Pinpoint the cell where the given text exists, returning its (x, y) midpoint coordinate. 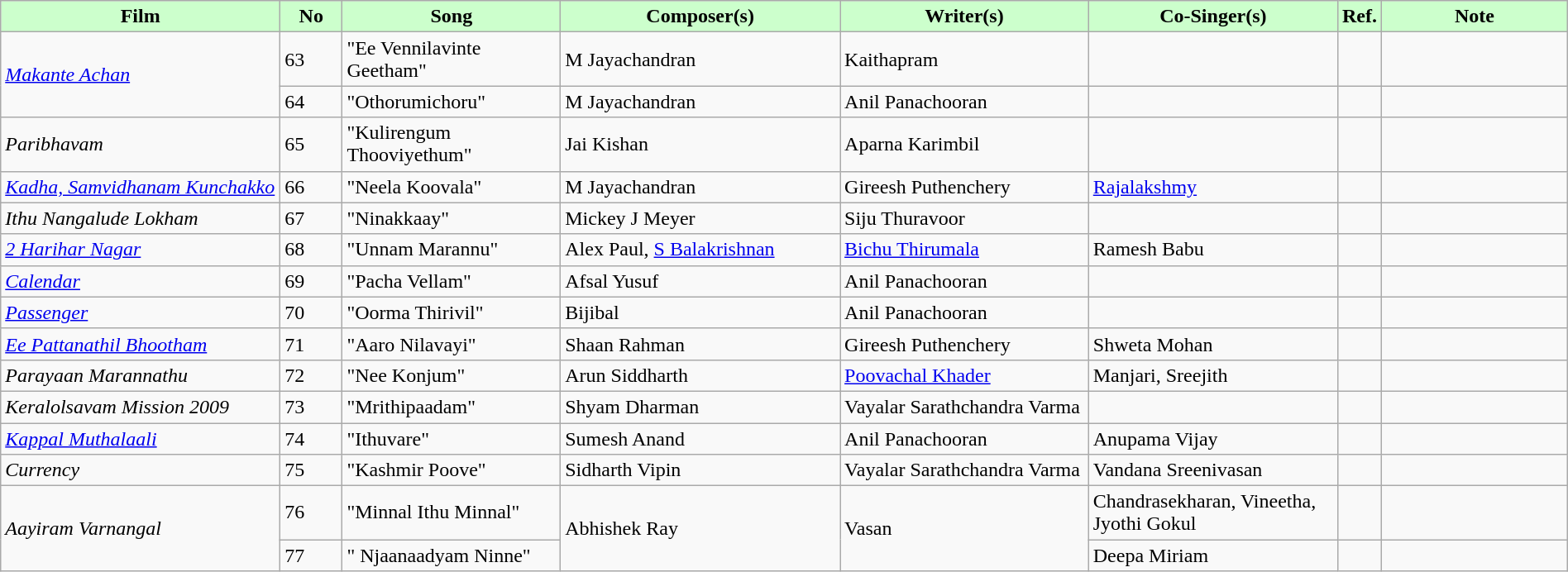
Kadha, Samvidhanam Kunchakko (141, 187)
Kappal Muthalaali (141, 439)
76 (311, 512)
Aparna Karimbil (964, 144)
Sumesh Anand (700, 439)
Arun Siddharth (700, 375)
Song (452, 17)
"Ithuvare" (452, 439)
Kaithapram (964, 60)
72 (311, 375)
"Oorma Thirivil" (452, 312)
"Kulirengum Thooviyethum" (452, 144)
"Unnam Marannu" (452, 250)
71 (311, 344)
Anupama Vijay (1212, 439)
Vandana Sreenivasan (1212, 470)
Keralolsavam Mission 2009 (141, 407)
Shaan Rahman (700, 344)
Alex Paul, S Balakrishnan (700, 250)
"Neela Koovala" (452, 187)
Vasan (964, 529)
67 (311, 218)
Paribhavam (141, 144)
Afsal Yusuf (700, 281)
Currency (141, 470)
"Nee Konjum" (452, 375)
"Othorumichoru" (452, 102)
"Ninakkaay" (452, 218)
63 (311, 60)
66 (311, 187)
69 (311, 281)
Chandrasekharan, Vineetha, Jyothi Gokul (1212, 512)
Ithu Nangalude Lokham (141, 218)
Ee Pattanathil Bhootham (141, 344)
Note (1475, 17)
Jai Kishan (700, 144)
Film (141, 17)
Shyam Dharman (700, 407)
70 (311, 312)
Ref. (1360, 17)
Deepa Miriam (1212, 555)
Shweta Mohan (1212, 344)
Writer(s) (964, 17)
Passenger (141, 312)
64 (311, 102)
77 (311, 555)
"Minnal Ithu Minnal" (452, 512)
Mickey J Meyer (700, 218)
No (311, 17)
"Aaro Nilavayi" (452, 344)
68 (311, 250)
Bichu Thirumala (964, 250)
65 (311, 144)
73 (311, 407)
Sidharth Vipin (700, 470)
" Njaanaadyam Ninne" (452, 555)
Bijibal (700, 312)
Calendar (141, 281)
Composer(s) (700, 17)
75 (311, 470)
Ramesh Babu (1212, 250)
Abhishek Ray (700, 529)
Parayaan Marannathu (141, 375)
74 (311, 439)
Co-Singer(s) (1212, 17)
"Ee Vennilavinte Geetham" (452, 60)
"Mrithipaadam" (452, 407)
Makante Achan (141, 74)
Aayiram Varnangal (141, 529)
Poovachal Khader (964, 375)
Rajalakshmy (1212, 187)
Manjari, Sreejith (1212, 375)
"Pacha Vellam" (452, 281)
2 Harihar Nagar (141, 250)
Siju Thuravoor (964, 218)
"Kashmir Poove" (452, 470)
